Identify which cell holds the provided text, then report its [X, Y] central coordinate. 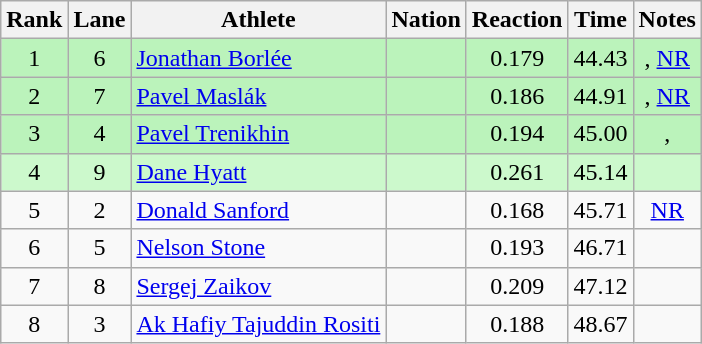
48.67 [600, 324]
45.00 [600, 134]
Jonathan Borlée [258, 58]
1 [34, 58]
0.188 [517, 324]
Pavel Trenikhin [258, 134]
, [667, 134]
0.179 [517, 58]
46.71 [600, 248]
0.261 [517, 172]
NR [667, 210]
Reaction [517, 20]
0.193 [517, 248]
44.43 [600, 58]
Nation [426, 20]
Dane Hyatt [258, 172]
Notes [667, 20]
Nelson Stone [258, 248]
9 [100, 172]
0.194 [517, 134]
0.186 [517, 96]
0.168 [517, 210]
44.91 [600, 96]
Sergej Zaikov [258, 286]
Pavel Maslák [258, 96]
Donald Sanford [258, 210]
47.12 [600, 286]
0.209 [517, 286]
45.14 [600, 172]
Ak Hafiy Tajuddin Rositi [258, 324]
Lane [100, 20]
Time [600, 20]
Rank [34, 20]
Athlete [258, 20]
45.71 [600, 210]
